Search for the cell housing the specified text and yield its (X, Y) center coordinate. 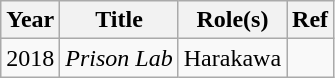
2018 (30, 58)
Title (119, 20)
Prison Lab (119, 58)
Ref (310, 20)
Harakawa (232, 58)
Year (30, 20)
Role(s) (232, 20)
